Search for the cell housing the specified text and yield its (x, y) center coordinate. 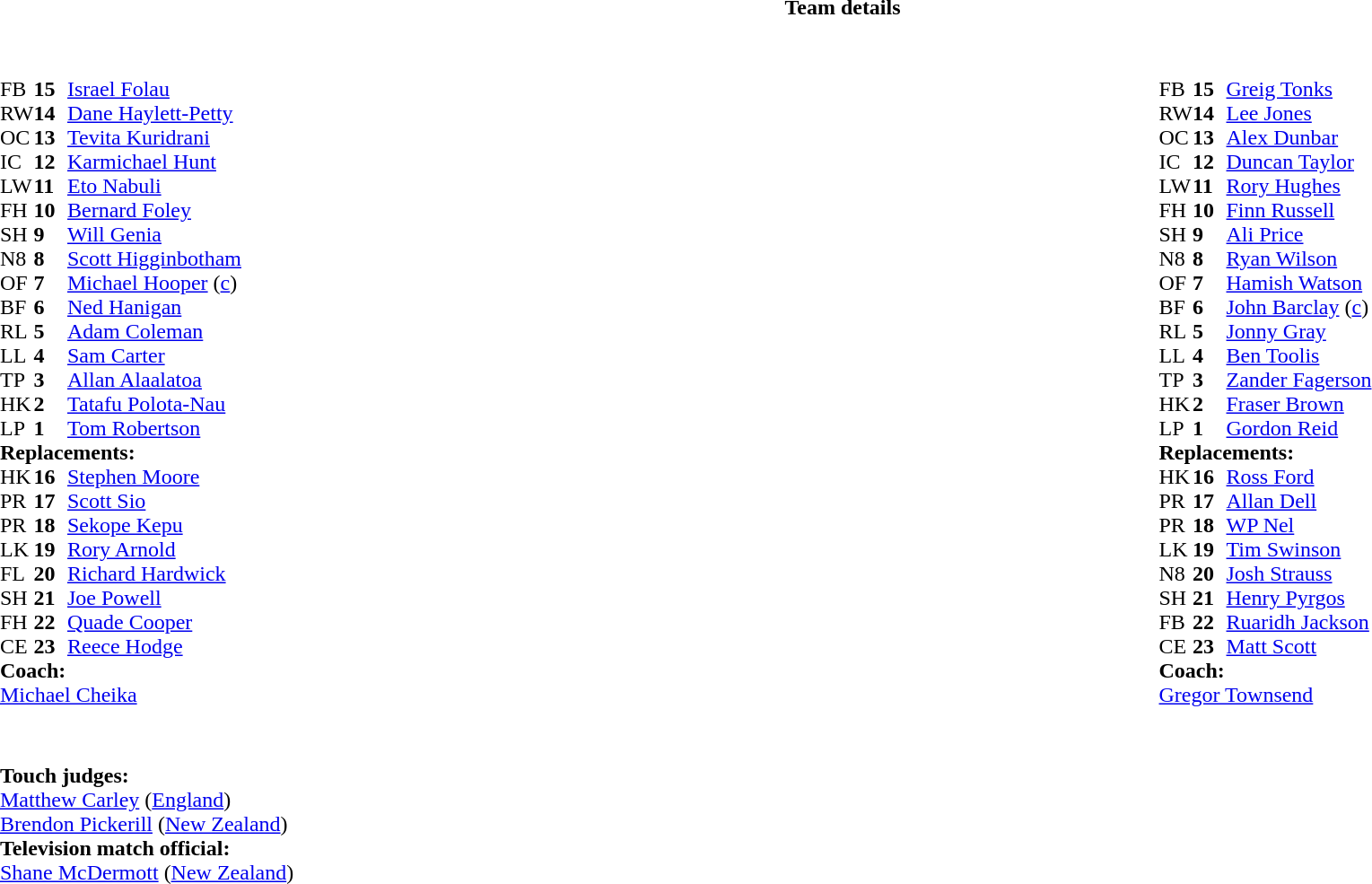
Quade Cooper (154, 623)
Reece Hodge (154, 646)
Allan Dell (1299, 501)
FL (17, 574)
Ned Hanigan (154, 307)
Sam Carter (154, 355)
Fraser Brown (1299, 404)
Eto Nabuli (154, 187)
Gregor Townsend (1265, 695)
Will Genia (154, 235)
Tom Robertson (154, 429)
Michael Hooper (c) (154, 284)
Karmichael Hunt (154, 162)
Dane Haylett-Petty (154, 113)
Ben Toolis (1299, 355)
Michael Cheika (120, 695)
Israel Folau (154, 90)
Scott Higginbotham (154, 258)
Tim Swinson (1299, 549)
Greig Tonks (1299, 90)
Jonny Gray (1299, 332)
Bernard Foley (154, 210)
Hamish Watson (1299, 284)
Alex Dunbar (1299, 138)
Rory Arnold (154, 549)
Scott Sio (154, 501)
Josh Strauss (1299, 574)
WP Nel (1299, 526)
Tatafu Polota-Nau (154, 404)
Rory Hughes (1299, 187)
Zander Fagerson (1299, 381)
Richard Hardwick (154, 574)
Tevita Kuridrani (154, 138)
Gordon Reid (1299, 429)
Stephen Moore (154, 477)
Allan Alaalatoa (154, 381)
Lee Jones (1299, 113)
Duncan Taylor (1299, 162)
Sekope Kepu (154, 526)
Ruaridh Jackson (1299, 623)
Finn Russell (1299, 210)
John Barclay (c) (1299, 307)
Ryan Wilson (1299, 258)
Adam Coleman (154, 332)
Ali Price (1299, 235)
Henry Pyrgos (1299, 598)
Ross Ford (1299, 477)
Matt Scott (1299, 646)
Joe Powell (154, 598)
